Pinpoint the cell where the given text exists, returning its (x, y) midpoint coordinate. 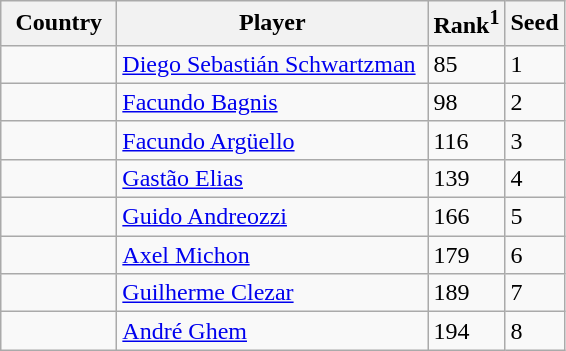
Facundo Argüello (272, 140)
1 (534, 64)
5 (534, 217)
André Ghem (272, 331)
Facundo Bagnis (272, 102)
6 (534, 255)
4 (534, 178)
Seed (534, 24)
179 (466, 255)
Guilherme Clezar (272, 293)
Rank1 (466, 24)
85 (466, 64)
166 (466, 217)
194 (466, 331)
Axel Michon (272, 255)
139 (466, 178)
116 (466, 140)
Country (59, 24)
2 (534, 102)
7 (534, 293)
Diego Sebastián Schwartzman (272, 64)
189 (466, 293)
Player (272, 24)
98 (466, 102)
Guido Andreozzi (272, 217)
8 (534, 331)
3 (534, 140)
Gastão Elias (272, 178)
